Return [x, y] of the center of cell containing provided text 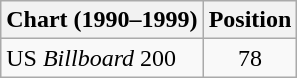
Position [250, 20]
US Billboard 200 [102, 58]
78 [250, 58]
Chart (1990–1999) [102, 20]
